Extract the [X, Y] coordinate from the center of the cell holding the provided text.  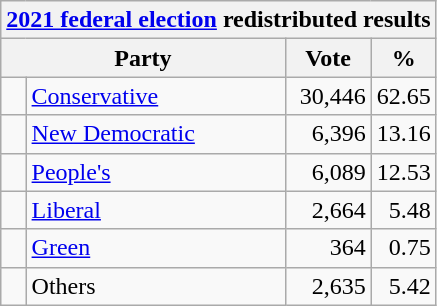
% [404, 58]
6,089 [328, 172]
Conservative [156, 96]
2,664 [328, 210]
2,635 [328, 286]
Others [156, 286]
New Democratic [156, 134]
Green [156, 248]
62.65 [404, 96]
364 [328, 248]
People's [156, 172]
Party [143, 58]
13.16 [404, 134]
Liberal [156, 210]
0.75 [404, 248]
5.48 [404, 210]
12.53 [404, 172]
5.42 [404, 286]
2021 federal election redistributed results [218, 20]
30,446 [328, 96]
Vote [328, 58]
6,396 [328, 134]
